Provide the [X, Y] coordinate of the cell's center where the given text is located.  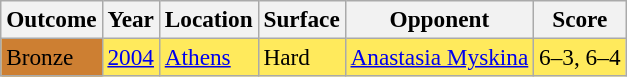
Athens [208, 57]
Opponent [440, 19]
6–3, 6–4 [580, 57]
Bronze [52, 57]
Surface [302, 19]
Location [208, 19]
2004 [130, 57]
Year [130, 19]
Hard [302, 57]
Anastasia Myskina [440, 57]
Score [580, 19]
Outcome [52, 19]
